Detect which cell encompasses the target text, then output its (x, y) center coordinate. 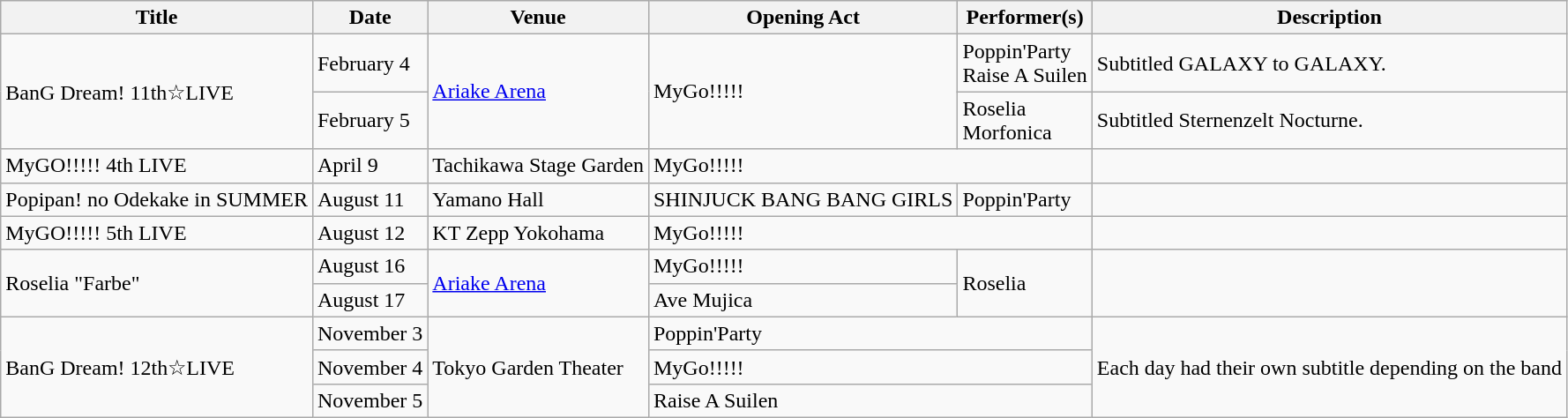
Raise A Suilen (870, 400)
MyGO!!!!! 4th LIVE (157, 166)
Tokyo Garden Theater (538, 367)
Roselia (1025, 283)
Each day had their own subtitle depending on the band (1329, 367)
Description (1329, 18)
Ave Mujica (803, 300)
November 3 (370, 333)
KT Zepp Yokohama (538, 233)
RoseliaMorfonica (1025, 120)
Subtitled Sternenzelt Nocturne. (1329, 120)
Date (370, 18)
Venue (538, 18)
August 16 (370, 266)
Title (157, 18)
Popipan! no Odekake in SUMMER (157, 199)
August 12 (370, 233)
BanG Dream! 11th☆LIVE (157, 92)
Poppin'PartyRaise A Suilen (1025, 63)
August 17 (370, 300)
August 11 (370, 199)
BanG Dream! 12th☆LIVE (157, 367)
Roselia "Farbe" (157, 283)
February 4 (370, 63)
Opening Act (803, 18)
April 9 (370, 166)
November 4 (370, 367)
Performer(s) (1025, 18)
Tachikawa Stage Garden (538, 166)
Subtitled GALAXY to GALAXY. (1329, 63)
MyGO!!!!! 5th LIVE (157, 233)
February 5 (370, 120)
SHINJUCK BANG BANG GIRLS (803, 199)
November 5 (370, 400)
Yamano Hall (538, 199)
